For the text-containing cell, return its midpoint in [X, Y] coordinate format. 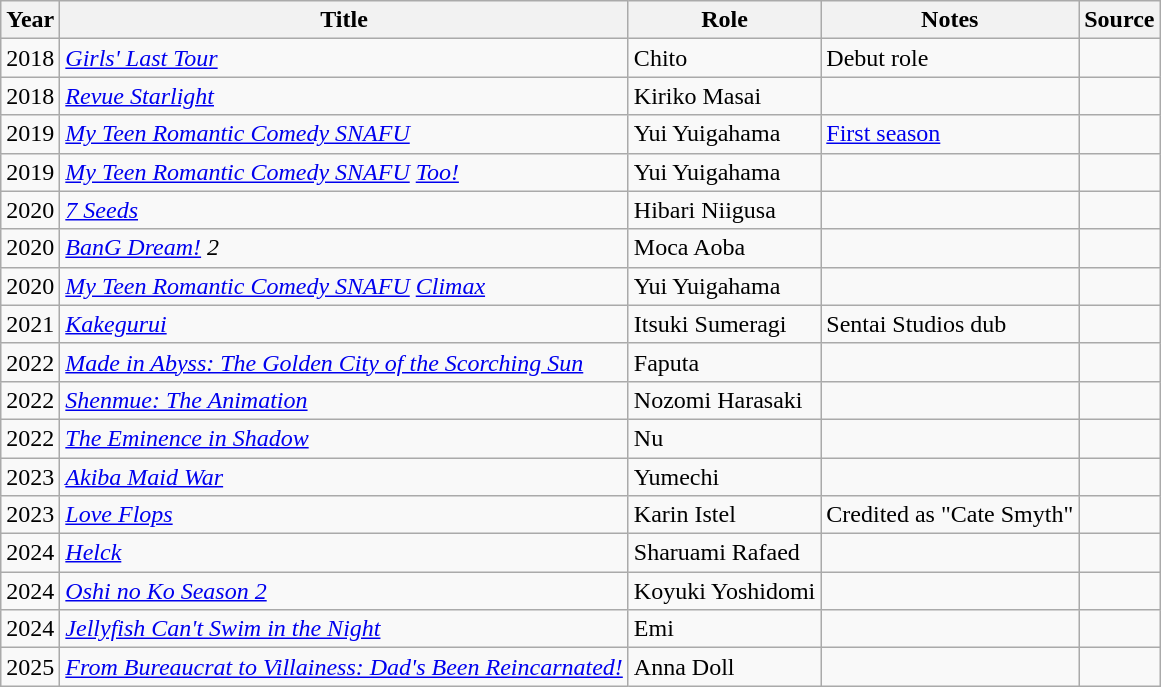
Chito [724, 58]
Sentai Studios dub [950, 324]
Karin Istel [724, 515]
Year [30, 20]
My Teen Romantic Comedy SNAFU Too! [344, 172]
Hibari Niigusa [724, 210]
Revue Starlight [344, 96]
2021 [30, 324]
Credited as "Cate Smyth" [950, 515]
Emi [724, 629]
Debut role [950, 58]
Faputa [724, 362]
Made in Abyss: The Golden City of the Scorching Sun [344, 362]
Itsuki Sumeragi [724, 324]
Role [724, 20]
The Eminence in Shadow [344, 438]
Koyuki Yoshidomi [724, 591]
Love Flops [344, 515]
Sharuami Rafaed [724, 553]
Jellyfish Can't Swim in the Night [344, 629]
Akiba Maid War [344, 477]
Oshi no Ko Season 2 [344, 591]
Anna Doll [724, 667]
7 Seeds [344, 210]
2025 [30, 667]
Kakegurui [344, 324]
Moca Aoba [724, 248]
Nu [724, 438]
Source [1120, 20]
BanG Dream! 2 [344, 248]
Notes [950, 20]
My Teen Romantic Comedy SNAFU [344, 134]
Kiriko Masai [724, 96]
First season [950, 134]
Helck [344, 553]
My Teen Romantic Comedy SNAFU Climax [344, 286]
From Bureaucrat to Villainess: Dad's Been Reincarnated! [344, 667]
Title [344, 20]
Yumechi [724, 477]
Shenmue: The Animation [344, 400]
Nozomi Harasaki [724, 400]
Girls' Last Tour [344, 58]
